Search for the cell housing the specified text and yield its (x, y) center coordinate. 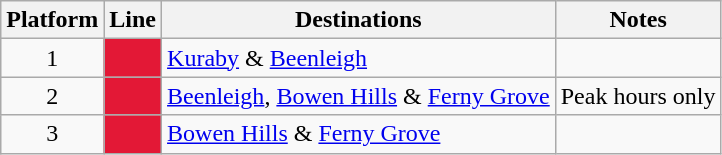
Beenleigh, Bowen Hills & Ferny Grove (359, 96)
Destinations (359, 20)
Bowen Hills & Ferny Grove (359, 134)
1 (52, 58)
3 (52, 134)
Line (133, 20)
Platform (52, 20)
Kuraby & Beenleigh (359, 58)
Notes (638, 20)
Peak hours only (638, 96)
2 (52, 96)
